Find where the given text appears and provide that cell's center as (x, y) coordinate. 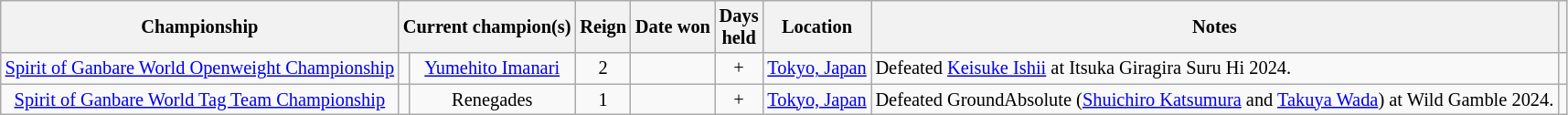
Current champion(s) (486, 26)
Daysheld (739, 26)
Championship (199, 26)
Renegades (492, 99)
Spirit of Ganbare World Tag Team Championship (199, 99)
Location (816, 26)
Defeated Keisuke Ishii at Itsuka Giragira Suru Hi 2024. (1215, 68)
Reign (603, 26)
Defeated GroundAbsolute (Shuichiro Katsumura and Takuya Wada) at Wild Gamble 2024. (1215, 99)
1 (603, 99)
Yumehito Imanari (492, 68)
Spirit of Ganbare World Openweight Championship (199, 68)
Date won (673, 26)
2 (603, 68)
Notes (1215, 26)
